Search for the cell housing the specified text and yield its [X, Y] center coordinate. 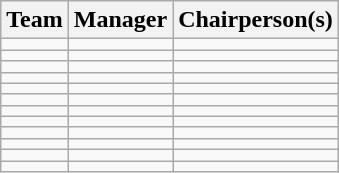
Manager [120, 20]
Team [35, 20]
Chairperson(s) [256, 20]
